Find where the given text appears and provide that cell's center as (X, Y) coordinate. 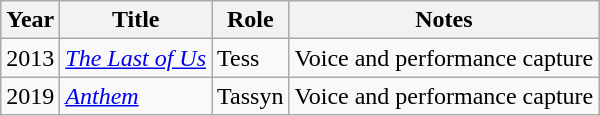
Tess (250, 58)
Role (250, 20)
Tassyn (250, 96)
Year (30, 20)
Anthem (136, 96)
Notes (444, 20)
Title (136, 20)
2019 (30, 96)
2013 (30, 58)
The Last of Us (136, 58)
